Extract the [x, y] coordinate from the center of the cell holding the provided text.  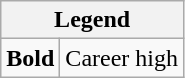
Legend [92, 20]
Bold [30, 58]
Career high [122, 58]
